Output the (X, Y) coordinate of the center of the cell containing the given text.  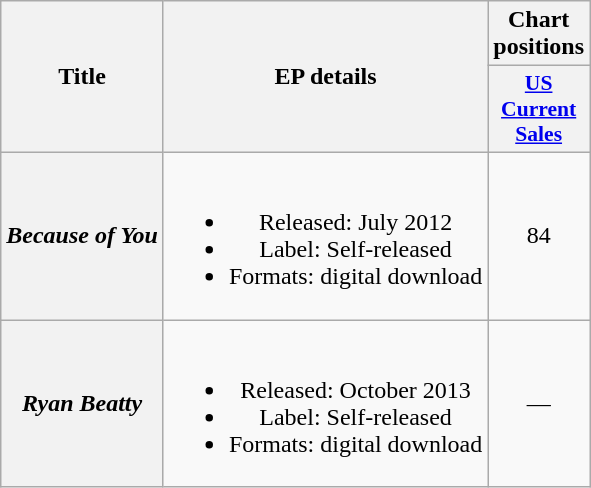
Released: October 2013Label: Self-releasedFormats: digital download (325, 404)
Ryan Beatty (82, 404)
Because of You (82, 236)
Released: July 2012Label: Self-releasedFormats: digital download (325, 236)
84 (539, 236)
USCurrentSales (539, 110)
Title (82, 77)
Chart positions (539, 34)
— (539, 404)
EP details (325, 77)
